Find where the given text appears and provide that cell's center as [X, Y] coordinate. 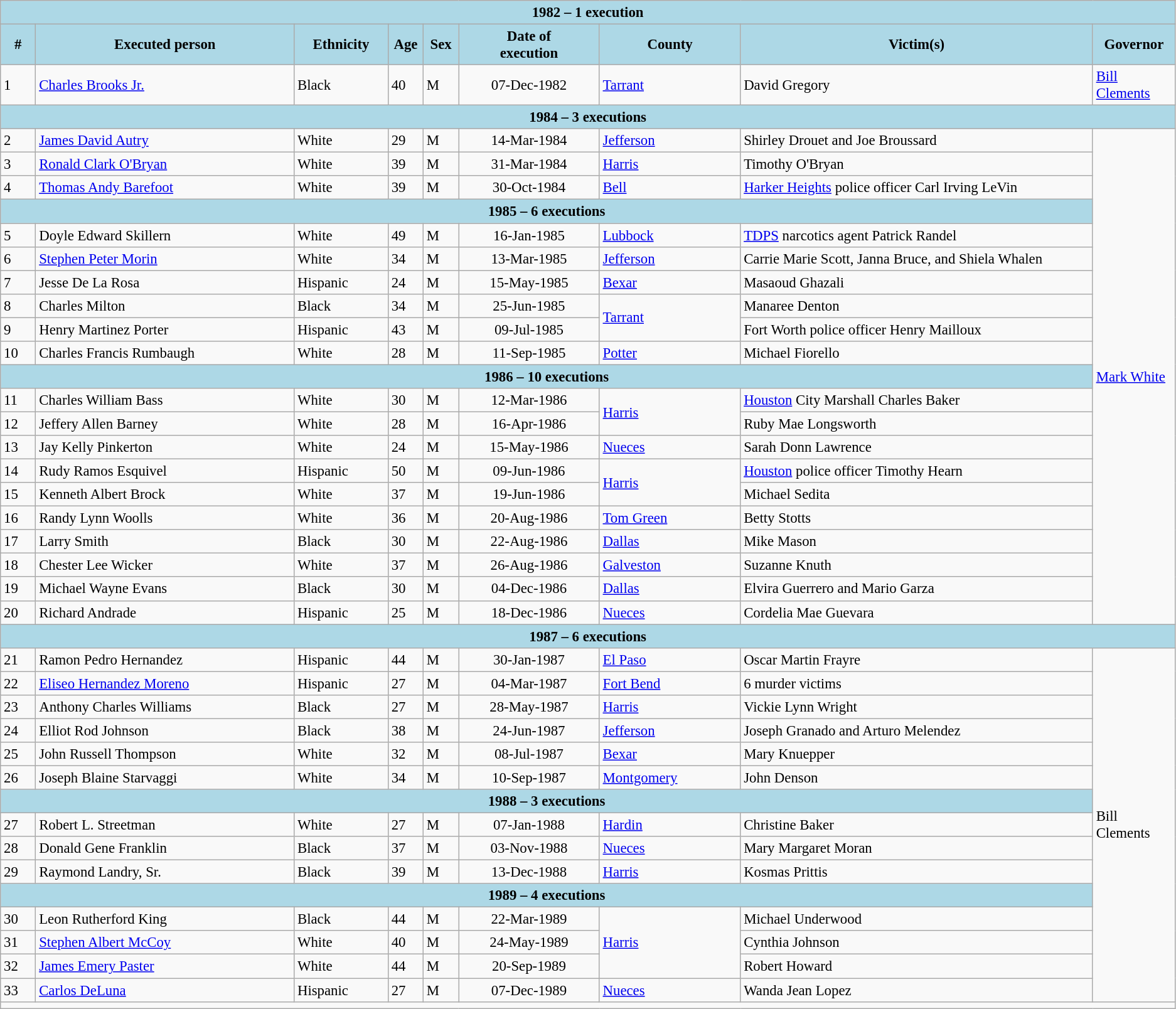
Michael Fiorello [917, 353]
6 [18, 259]
Michael Wayne Evans [165, 589]
Jay Kelly Pinkerton [165, 447]
Mary Margaret Moran [917, 848]
Wanda Jean Lopez [917, 990]
23 [18, 707]
County [670, 45]
Charles Francis Rumbaugh [165, 353]
Lubbock [670, 235]
28-May-1987 [530, 707]
Doyle Edward Skillern [165, 235]
20-Aug-1986 [530, 518]
12-Mar-1986 [530, 400]
18 [18, 565]
# [18, 45]
John Denson [917, 777]
26 [18, 777]
15-May-1986 [530, 447]
9 [18, 329]
11-Sep-1985 [530, 353]
Sex [441, 45]
James Emery Paster [165, 966]
43 [405, 329]
10 [18, 353]
Elliot Rod Johnson [165, 730]
Leon Rutherford King [165, 919]
Michael Sedita [917, 494]
Shirley Drouet and Joe Broussard [917, 141]
16 [18, 518]
04-Dec-1986 [530, 589]
1984 – 3 executions [588, 117]
Montgomery [670, 777]
Ramon Pedro Hernandez [165, 659]
Christine Baker [917, 825]
12 [18, 424]
Ruby Mae Longsworth [917, 424]
25-Jun-1985 [530, 306]
21 [18, 659]
20-Sep-1989 [530, 966]
Randy Lynn Woolls [165, 518]
1986 – 10 executions [547, 376]
33 [18, 990]
Charles Milton [165, 306]
1982 – 1 execution [588, 13]
Cynthia Johnson [917, 943]
Kenneth Albert Brock [165, 494]
Michael Underwood [917, 919]
09-Jul-1985 [530, 329]
Elvira Guerrero and Mario Garza [917, 589]
Potter [670, 353]
TDPS narcotics agent Patrick Randel [917, 235]
14-Mar-1984 [530, 141]
26-Aug-1986 [530, 565]
5 [18, 235]
Jeffery Allen Barney [165, 424]
Galveston [670, 565]
Carlos DeLuna [165, 990]
1985 – 6 executions [547, 211]
7 [18, 282]
Rudy Ramos Esquivel [165, 471]
Eliseo Hernandez Moreno [165, 683]
11 [18, 400]
18-Dec-1986 [530, 612]
Governor [1133, 45]
Date of execution [530, 45]
Ronald Clark O'Bryan [165, 164]
15 [18, 494]
Bell [670, 188]
07-Dec-1982 [530, 85]
08-Jul-1987 [530, 754]
15-May-1985 [530, 282]
36 [405, 518]
Anthony Charles Williams [165, 707]
04-Mar-1987 [530, 683]
Joseph Blaine Starvaggi [165, 777]
22-Mar-1989 [530, 919]
El Paso [670, 659]
Mike Mason [917, 542]
Mark White [1133, 376]
Houston police officer Timothy Hearn [917, 471]
3 [18, 164]
Fort Bend [670, 683]
Harker Heights police officer Carl Irving LeVin [917, 188]
24-Jun-1987 [530, 730]
07-Jan-1988 [530, 825]
Charles Brooks Jr. [165, 85]
James David Autry [165, 141]
Hardin [670, 825]
Sarah Donn Lawrence [917, 447]
Timothy O'Bryan [917, 164]
22-Aug-1986 [530, 542]
Ethnicity [341, 45]
09-Jun-1986 [530, 471]
Betty Stotts [917, 518]
Raymond Landry, Sr. [165, 872]
49 [405, 235]
50 [405, 471]
Donald Gene Franklin [165, 848]
Vickie Lynn Wright [917, 707]
Richard Andrade [165, 612]
Fort Worth police officer Henry Mailloux [917, 329]
Stephen Peter Morin [165, 259]
03-Nov-1988 [530, 848]
Larry Smith [165, 542]
Robert L. Streetman [165, 825]
30-Jan-1987 [530, 659]
Henry Martinez Porter [165, 329]
24-May-1989 [530, 943]
Victim(s) [917, 45]
19-Jun-1986 [530, 494]
Tom Green [670, 518]
16-Apr-1986 [530, 424]
19 [18, 589]
10-Sep-1987 [530, 777]
Executed person [165, 45]
Age [405, 45]
17 [18, 542]
Thomas Andy Barefoot [165, 188]
07-Dec-1989 [530, 990]
Joseph Granado and Arturo Melendez [917, 730]
Cordelia Mae Guevara [917, 612]
13-Mar-1985 [530, 259]
Suzanne Knuth [917, 565]
Chester Lee Wicker [165, 565]
13 [18, 447]
Masaoud Ghazali [917, 282]
4 [18, 188]
31 [18, 943]
1 [18, 85]
Houston City Marshall Charles Baker [917, 400]
Kosmas Prittis [917, 872]
David Gregory [917, 85]
14 [18, 471]
Oscar Martin Frayre [917, 659]
John Russell Thompson [165, 754]
22 [18, 683]
Manaree Denton [917, 306]
Jesse De La Rosa [165, 282]
30-Oct-1984 [530, 188]
13-Dec-1988 [530, 872]
38 [405, 730]
Charles William Bass [165, 400]
2 [18, 141]
6 murder victims [917, 683]
1988 – 3 executions [547, 801]
20 [18, 612]
Robert Howard [917, 966]
1987 – 6 executions [588, 636]
31-Mar-1984 [530, 164]
Mary Knuepper [917, 754]
1989 – 4 executions [547, 895]
Stephen Albert McCoy [165, 943]
Carrie Marie Scott, Janna Bruce, and Shiela Whalen [917, 259]
16-Jan-1985 [530, 235]
8 [18, 306]
